Extract the (X, Y) coordinate from the center of the cell holding the provided text.  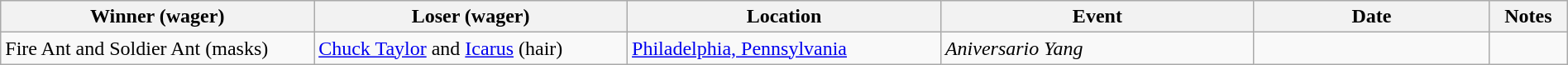
Chuck Taylor and Icarus (hair) (471, 48)
Aniversario Yang (1097, 48)
Notes (1528, 17)
Location (784, 17)
Event (1097, 17)
Winner (wager) (157, 17)
Date (1371, 17)
Loser (wager) (471, 17)
Fire Ant and Soldier Ant (masks) (157, 48)
Philadelphia, Pennsylvania (784, 48)
